Output the (x, y) coordinate of the center of the cell containing the given text.  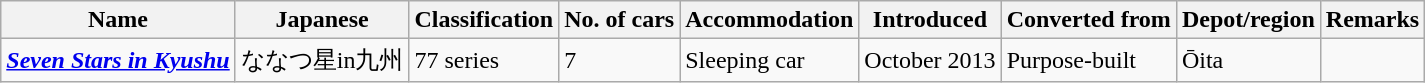
Remarks (1372, 20)
Sleeping car (770, 60)
No. of cars (620, 20)
Ōita (1248, 60)
October 2013 (930, 60)
Classification (484, 20)
Introduced (930, 20)
Japanese (322, 20)
Converted from (1088, 20)
7 (620, 60)
Accommodation (770, 20)
Depot/region (1248, 20)
77 series (484, 60)
Seven Stars in Kyushu (118, 60)
Name (118, 20)
ななつ星in九州 (322, 60)
Purpose-built (1088, 60)
